Scan for the cell matching the given text and deliver its [x, y] coordinate at center. 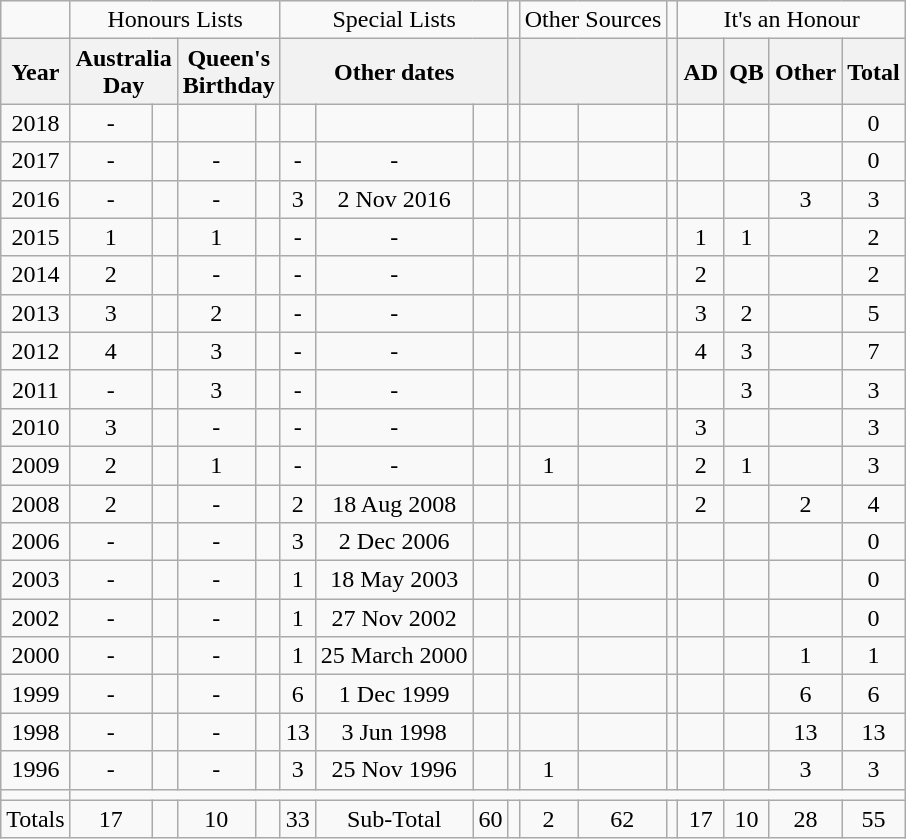
Other Sources [593, 20]
QB [747, 72]
2015 [36, 237]
5 [874, 313]
AD [701, 72]
33 [298, 819]
2000 [36, 656]
2017 [36, 161]
2012 [36, 351]
28 [805, 819]
18 May 2003 [394, 580]
Queen'sBirthday [228, 72]
1998 [36, 732]
2006 [36, 542]
7 [874, 351]
25 March 2000 [394, 656]
18 Aug 2008 [394, 503]
Totals [36, 819]
2008 [36, 503]
2003 [36, 580]
2010 [36, 427]
Other [805, 72]
1999 [36, 694]
AustraliaDay [124, 72]
27 Nov 2002 [394, 618]
2016 [36, 199]
1 Dec 1999 [394, 694]
Sub-Total [394, 819]
Total [874, 72]
2014 [36, 275]
60 [490, 819]
2009 [36, 465]
3 Jun 1998 [394, 732]
1996 [36, 770]
2 Nov 2016 [394, 199]
2011 [36, 389]
It's an Honour [792, 20]
2 Dec 2006 [394, 542]
62 [622, 819]
Year [36, 72]
Other dates [394, 72]
55 [874, 819]
2013 [36, 313]
Special Lists [394, 20]
2002 [36, 618]
Honours Lists [175, 20]
25 Nov 1996 [394, 770]
2018 [36, 123]
